Capture the cell that displays the provided text and extract its [X, Y] central coordinate. 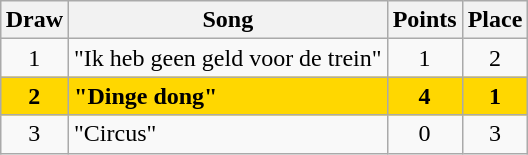
"Dinge dong" [228, 96]
Draw [34, 20]
Points [424, 20]
Song [228, 20]
Place [495, 20]
"Circus" [228, 134]
0 [424, 134]
4 [424, 96]
"Ik heb geen geld voor de trein" [228, 58]
